From the cell containing the given text, extract its center point as (X, Y) coordinate. 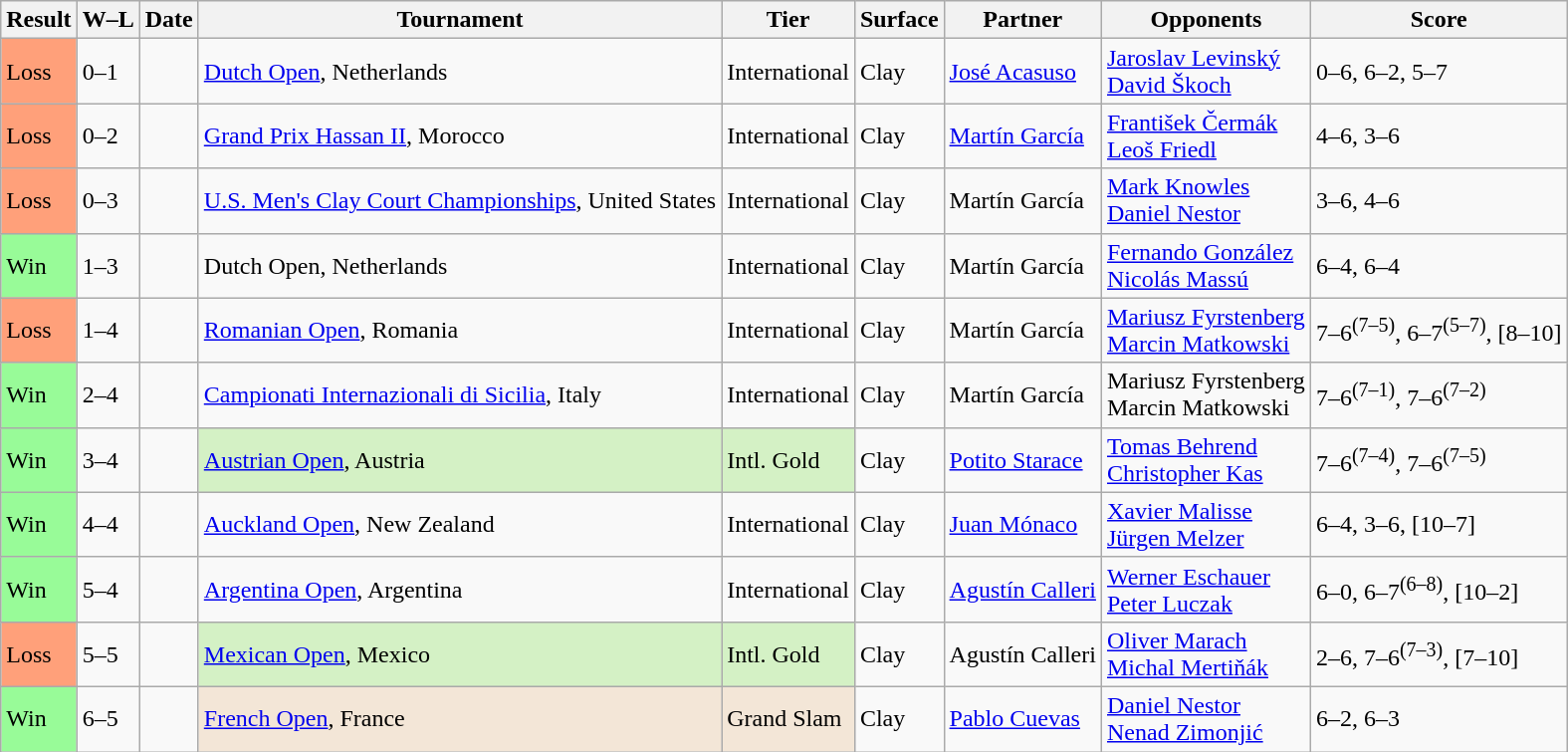
2–6, 7–6(7–3), [7–10] (1439, 653)
Argentina Open, Argentina (460, 590)
Partner (1022, 20)
Mark Knowles Daniel Nestor (1206, 201)
Tomas Behrend Christopher Kas (1206, 460)
Surface (899, 20)
Romanian Open, Romania (460, 331)
6–4, 6–4 (1439, 265)
5–4 (108, 590)
Date (169, 20)
Werner Eschauer Peter Luczak (1206, 590)
7–6(7–4), 7–6(7–5) (1439, 460)
0–2 (108, 135)
3–4 (108, 460)
Pablo Cuevas (1022, 719)
Fernando González Nicolás Massú (1206, 265)
French Open, France (460, 719)
3–6, 4–6 (1439, 201)
Daniel Nestor Nenad Zimonjić (1206, 719)
Oliver Marach Michal Mertiňák (1206, 653)
6–5 (108, 719)
Tournament (460, 20)
6–4, 3–6, [10–7] (1439, 524)
Mexican Open, Mexico (460, 653)
Campionati Internazionali di Sicilia, Italy (460, 394)
0–6, 6–2, 5–7 (1439, 72)
7–6(7–5), 6–7(5–7), [8–10] (1439, 331)
Result (39, 20)
4–4 (108, 524)
6–2, 6–3 (1439, 719)
Grand Prix Hassan II, Morocco (460, 135)
Auckland Open, New Zealand (460, 524)
U.S. Men's Clay Court Championships, United States (460, 201)
Potito Starace (1022, 460)
Juan Mónaco (1022, 524)
6–0, 6–7(6–8), [10–2] (1439, 590)
José Acasuso (1022, 72)
W–L (108, 20)
Austrian Open, Austria (460, 460)
0–1 (108, 72)
Opponents (1206, 20)
1–3 (108, 265)
František Čermák Leoš Friedl (1206, 135)
1–4 (108, 331)
5–5 (108, 653)
Tier (788, 20)
4–6, 3–6 (1439, 135)
2–4 (108, 394)
7–6(7–1), 7–6(7–2) (1439, 394)
Xavier Malisse Jürgen Melzer (1206, 524)
Score (1439, 20)
Grand Slam (788, 719)
Jaroslav Levinský David Škoch (1206, 72)
0–3 (108, 201)
